Pinpoint the cell where the given text exists, returning its (X, Y) midpoint coordinate. 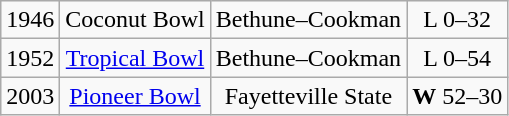
L 0–32 (458, 20)
1952 (30, 58)
W 52–30 (458, 96)
Fayetteville State (308, 96)
Tropical Bowl (135, 58)
Coconut Bowl (135, 20)
L 0–54 (458, 58)
Pioneer Bowl (135, 96)
2003 (30, 96)
1946 (30, 20)
